Find where the given text appears and provide that cell's center as (X, Y) coordinate. 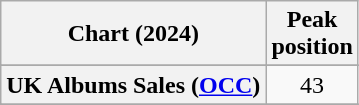
43 (312, 85)
UK Albums Sales (OCC) (134, 85)
Peakposition (312, 34)
Chart (2024) (134, 34)
